Pinpoint the cell where the given text exists, returning its (X, Y) midpoint coordinate. 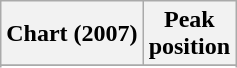
Chart (2007) (72, 34)
Peakposition (189, 34)
